Provide the [x, y] coordinate of the cell's center where the given text is located.  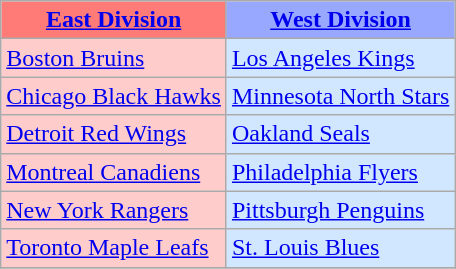
St. Louis Blues [340, 248]
Detroit Red Wings [114, 134]
Philadelphia Flyers [340, 172]
Minnesota North Stars [340, 96]
East Division [114, 20]
West Division [340, 20]
Oakland Seals [340, 134]
Montreal Canadiens [114, 172]
Chicago Black Hawks [114, 96]
New York Rangers [114, 210]
Toronto Maple Leafs [114, 248]
Boston Bruins [114, 58]
Pittsburgh Penguins [340, 210]
Los Angeles Kings [340, 58]
